Locate the cell with the specified text and output its [x, y] center coordinate. 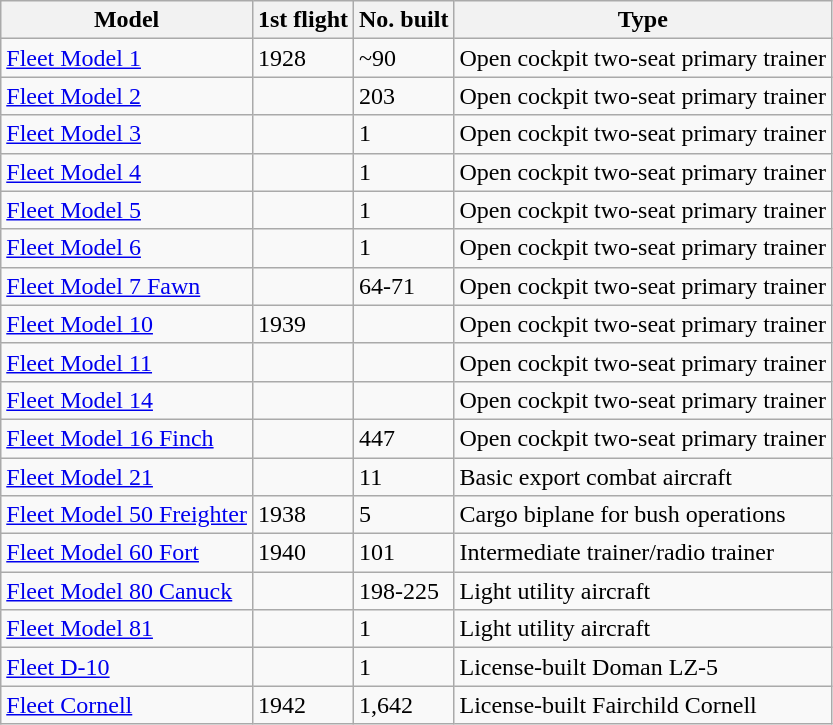
Fleet Model 3 [127, 134]
Fleet Model 81 [127, 629]
Fleet Model 14 [127, 400]
Fleet Model 5 [127, 210]
447 [404, 438]
Intermediate trainer/radio trainer [643, 553]
1,642 [404, 705]
Fleet Model 11 [127, 362]
203 [404, 96]
11 [404, 477]
License-built Doman LZ-5 [643, 667]
Fleet Model 21 [127, 477]
64-71 [404, 286]
Basic export combat aircraft [643, 477]
Cargo biplane for bush operations [643, 515]
Fleet Model 60 Fort [127, 553]
Model [127, 20]
Type [643, 20]
Fleet Model 7 Fawn [127, 286]
101 [404, 553]
1928 [302, 58]
~90 [404, 58]
Fleet Model 16 Finch [127, 438]
Fleet Model 80 Canuck [127, 591]
Fleet Model 2 [127, 96]
Fleet Model 1 [127, 58]
1940 [302, 553]
1942 [302, 705]
1st flight [302, 20]
198-225 [404, 591]
5 [404, 515]
1938 [302, 515]
Fleet D-10 [127, 667]
Fleet Model 50 Freighter [127, 515]
1939 [302, 324]
Fleet Cornell [127, 705]
No. built [404, 20]
License-built Fairchild Cornell [643, 705]
Fleet Model 6 [127, 248]
Fleet Model 4 [127, 172]
Fleet Model 10 [127, 324]
